Return the (x, y) coordinate for the center point of the cell that contains the specified text.  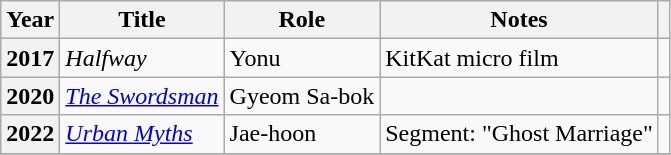
2022 (30, 134)
Gyeom Sa-bok (302, 96)
KitKat micro film (520, 58)
Urban Myths (142, 134)
Notes (520, 20)
Year (30, 20)
Halfway (142, 58)
Role (302, 20)
Yonu (302, 58)
2017 (30, 58)
The Swordsman (142, 96)
Segment: "Ghost Marriage" (520, 134)
Title (142, 20)
Jae-hoon (302, 134)
2020 (30, 96)
